Provide the [X, Y] coordinate of the cell's center where the given text is located.  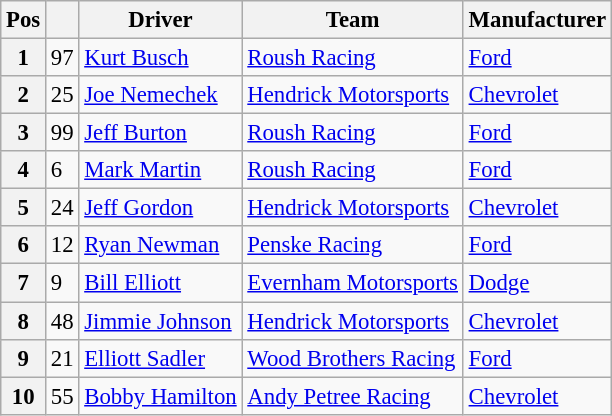
Wood Brothers Racing [352, 358]
Joe Nemechek [160, 95]
Bill Elliott [160, 283]
4 [24, 170]
Penske Racing [352, 245]
25 [62, 95]
Andy Petree Racing [352, 396]
8 [24, 321]
97 [62, 58]
Jeff Burton [160, 133]
Bobby Hamilton [160, 396]
Manufacturer [537, 20]
Team [352, 20]
21 [62, 358]
99 [62, 133]
55 [62, 396]
3 [24, 133]
Pos [24, 20]
5 [24, 208]
7 [24, 283]
Jimmie Johnson [160, 321]
10 [24, 396]
12 [62, 245]
Jeff Gordon [160, 208]
Mark Martin [160, 170]
Dodge [537, 283]
Kurt Busch [160, 58]
Driver [160, 20]
2 [24, 95]
Ryan Newman [160, 245]
Elliott Sadler [160, 358]
24 [62, 208]
Evernham Motorsports [352, 283]
48 [62, 321]
1 [24, 58]
